Identify which cell holds the provided text, then report its (X, Y) central coordinate. 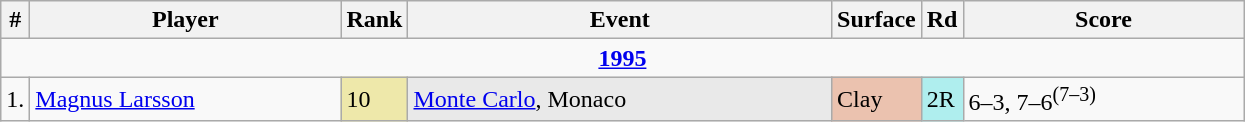
2R (942, 100)
Rank (374, 20)
Clay (877, 100)
1995 (622, 58)
# (16, 20)
Monte Carlo, Monaco (620, 100)
Score (1104, 20)
Surface (877, 20)
Rd (942, 20)
1. (16, 100)
6–3, 7–6(7–3) (1104, 100)
Magnus Larsson (186, 100)
Player (186, 20)
Event (620, 20)
10 (374, 100)
